Detect which cell encompasses the target text, then output its [x, y] center coordinate. 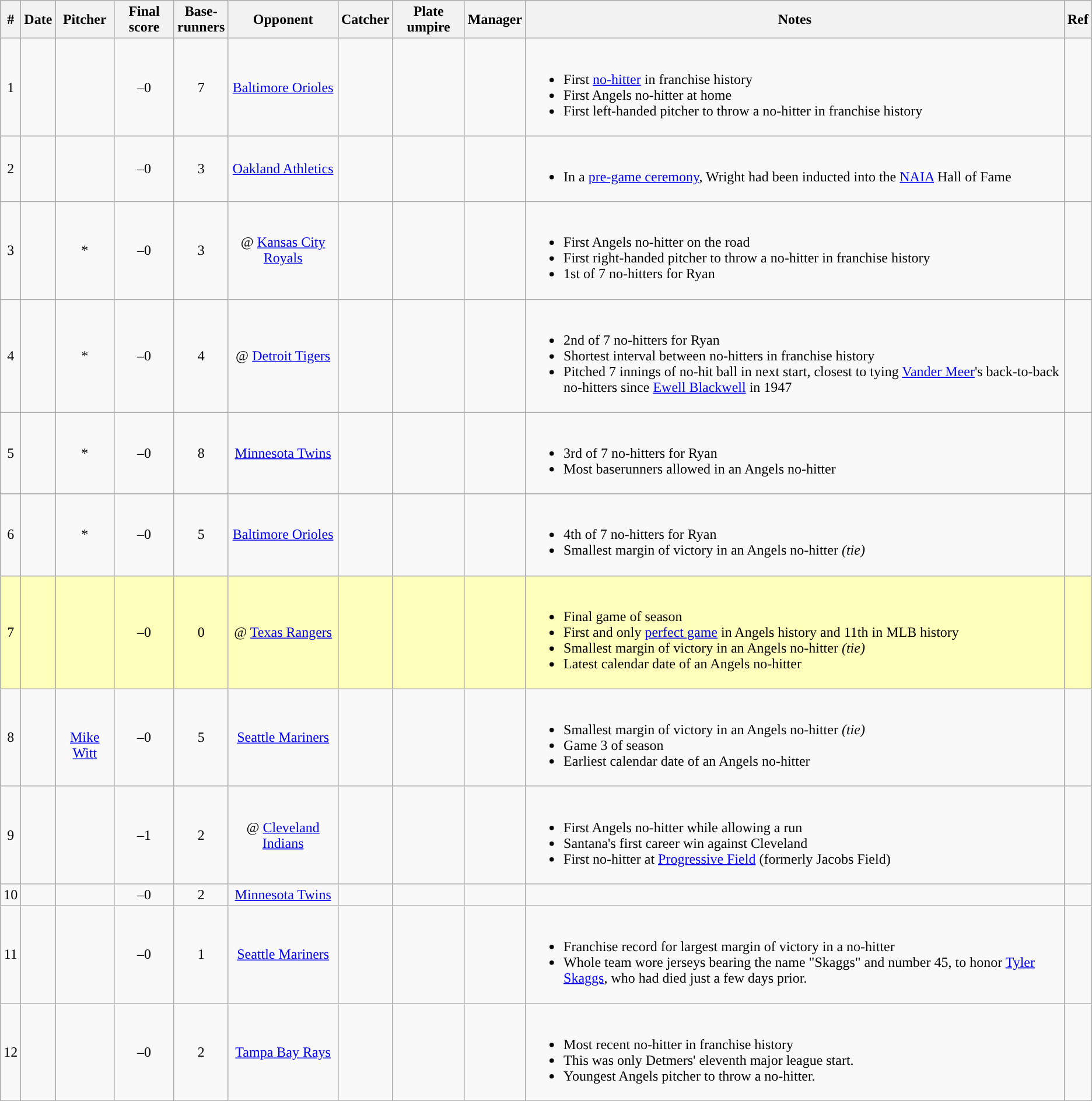
Final score [145, 20]
Notes [795, 20]
11 [10, 954]
Manager [495, 20]
10 [10, 895]
# [10, 20]
@ Kansas City Royals [283, 251]
3rd of 7 no-hitters for RyanMost baserunners allowed in an Angels no-hitter [795, 453]
@ Detroit Tigers [283, 356]
0 [201, 632]
Base-runners [201, 20]
Tampa Bay Rays [283, 1052]
Opponent [283, 20]
Date [38, 20]
4th of 7 no-hitters for RyanSmallest margin of victory in an Angels no-hitter (tie) [795, 535]
Most recent no-hitter in franchise historyThis was only Detmers' eleventh major league start.Youngest Angels pitcher to throw a no-hitter. [795, 1052]
@ Cleveland Indians [283, 835]
Oakland Athletics [283, 169]
9 [10, 835]
Catcher [365, 20]
–1 [145, 835]
12 [10, 1052]
Mike Witt [85, 737]
Smallest margin of victory in an Angels no-hitter (tie)Game 3 of seasonEarliest calendar date of an Angels no-hitter [795, 737]
First Angels no-hitter while allowing a runSantana's first career win against ClevelandFirst no-hitter at Progressive Field (formerly Jacobs Field) [795, 835]
Plate umpire [428, 20]
In a pre-game ceremony, Wright had been inducted into the NAIA Hall of Fame [795, 169]
Ref [1078, 20]
@ Texas Rangers [283, 632]
First no-hitter in franchise historyFirst Angels no-hitter at homeFirst left-handed pitcher to throw a no-hitter in franchise history [795, 87]
First Angels no-hitter on the roadFirst right-handed pitcher to throw a no-hitter in franchise history1st of 7 no-hitters for Ryan [795, 251]
6 [10, 535]
Pitcher [85, 20]
